Extract the (x, y) coordinate from the center of the cell holding the provided text.  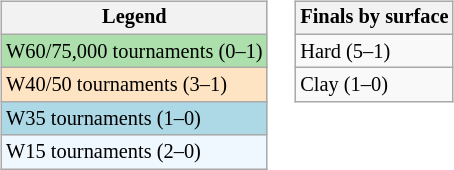
W40/50 tournaments (3–1) (134, 85)
Clay (1–0) (374, 85)
Finals by surface (374, 18)
W60/75,000 tournaments (0–1) (134, 51)
Legend (134, 18)
W15 tournaments (2–0) (134, 152)
W35 tournaments (1–0) (134, 119)
Hard (5–1) (374, 51)
